Search for the cell housing the specified text and yield its (x, y) center coordinate. 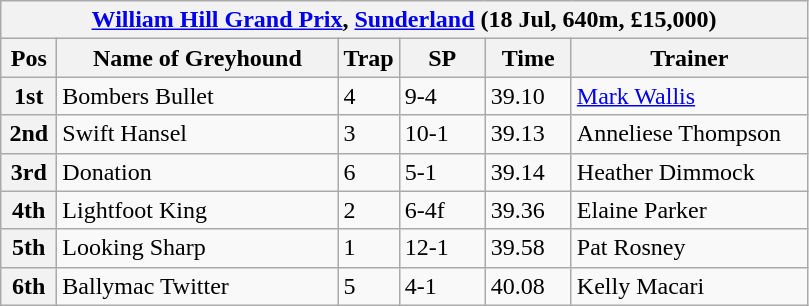
1st (29, 96)
6-4f (442, 210)
Anneliese Thompson (689, 134)
Pat Rosney (689, 248)
Heather Dimmock (689, 172)
5th (29, 248)
Lightfoot King (198, 210)
2 (368, 210)
2nd (29, 134)
3 (368, 134)
4th (29, 210)
39.14 (528, 172)
Mark Wallis (689, 96)
Trap (368, 58)
39.58 (528, 248)
4 (368, 96)
1 (368, 248)
40.08 (528, 286)
9-4 (442, 96)
3rd (29, 172)
Swift Hansel (198, 134)
Ballymac Twitter (198, 286)
4-1 (442, 286)
6th (29, 286)
12-1 (442, 248)
Looking Sharp (198, 248)
10-1 (442, 134)
Trainer (689, 58)
39.36 (528, 210)
William Hill Grand Prix, Sunderland (18 Jul, 640m, £15,000) (404, 20)
Elaine Parker (689, 210)
5 (368, 286)
5-1 (442, 172)
39.10 (528, 96)
Pos (29, 58)
6 (368, 172)
SP (442, 58)
Donation (198, 172)
39.13 (528, 134)
Bombers Bullet (198, 96)
Kelly Macari (689, 286)
Time (528, 58)
Name of Greyhound (198, 58)
